Identify which cell holds the provided text, then report its (X, Y) central coordinate. 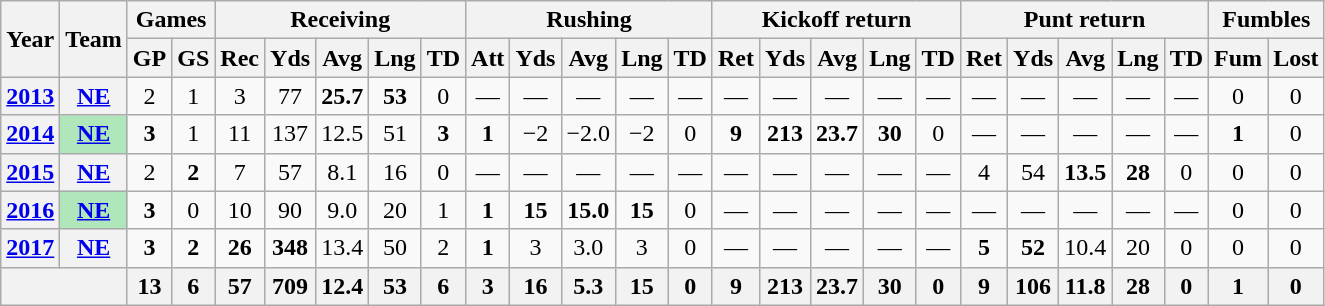
11.8 (1086, 286)
106 (1034, 286)
13.4 (342, 248)
Fum (1238, 58)
25.7 (342, 96)
52 (1034, 248)
2014 (30, 134)
51 (395, 134)
2017 (30, 248)
77 (290, 96)
13.5 (1086, 172)
Fumbles (1266, 20)
26 (240, 248)
Year (30, 39)
8.1 (342, 172)
10 (240, 210)
5 (984, 248)
4 (984, 172)
50 (395, 248)
Kickoff return (836, 20)
Punt return (1084, 20)
13 (149, 286)
Rec (240, 58)
12.4 (342, 286)
2013 (30, 96)
54 (1034, 172)
Games (170, 20)
Rushing (590, 20)
GS (194, 58)
GP (149, 58)
11 (240, 134)
5.3 (588, 286)
709 (290, 286)
7 (240, 172)
3.0 (588, 248)
Receiving (340, 20)
10.4 (1086, 248)
Lost (1296, 58)
348 (290, 248)
12.5 (342, 134)
Att (488, 58)
137 (290, 134)
−2.0 (588, 134)
2015 (30, 172)
90 (290, 210)
Team (94, 39)
2016 (30, 210)
15.0 (588, 210)
9.0 (342, 210)
